Pinpoint the cell where the given text exists, returning its [X, Y] midpoint coordinate. 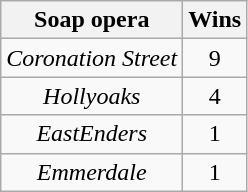
4 [215, 96]
EastEnders [92, 134]
Hollyoaks [92, 96]
Soap opera [92, 20]
Coronation Street [92, 58]
Wins [215, 20]
9 [215, 58]
Emmerdale [92, 172]
